Locate the cell with the specified text and output its (X, Y) center coordinate. 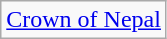
Crown of Nepal (84, 20)
